Scan for the cell matching the given text and deliver its [X, Y] coordinate at center. 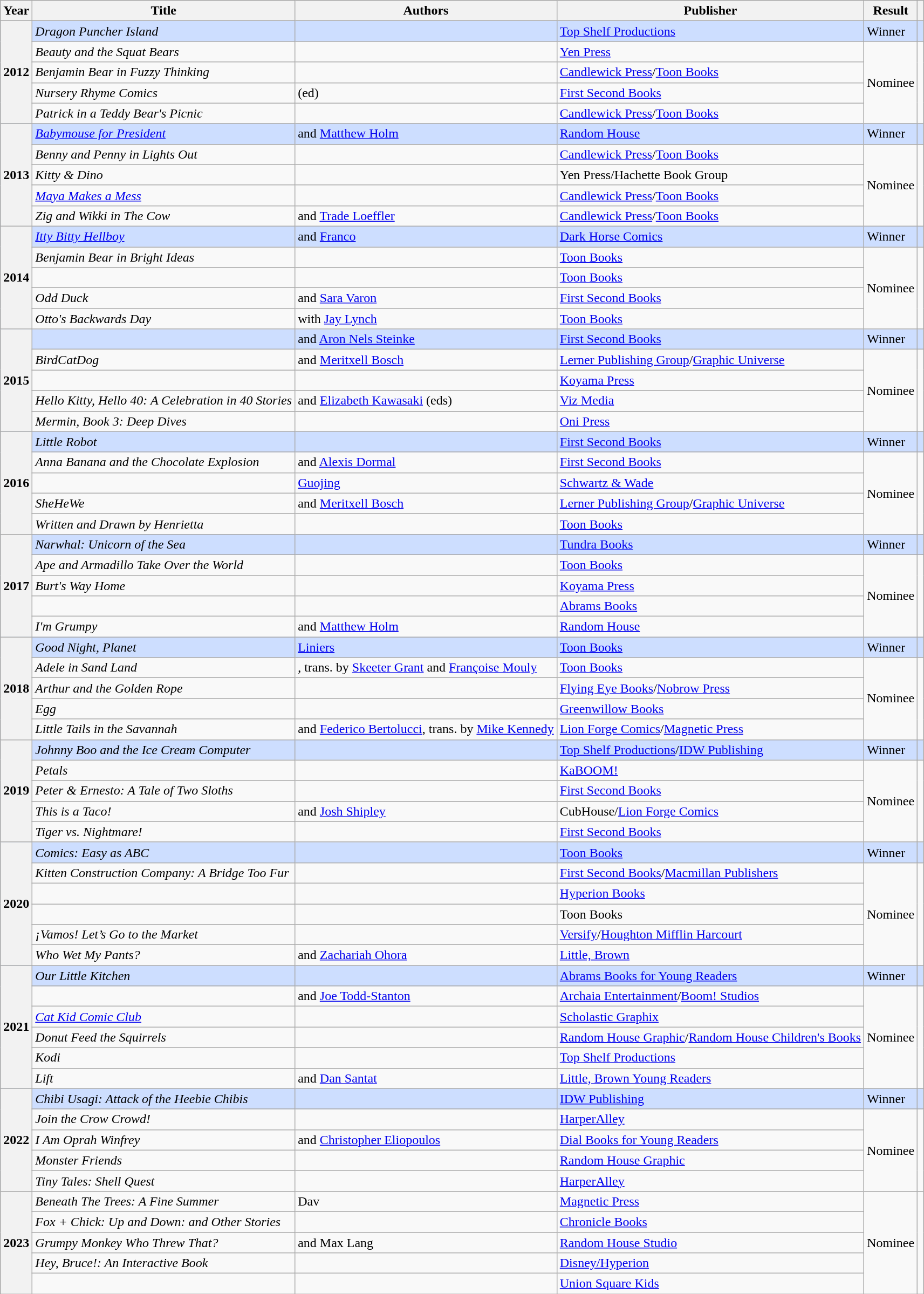
Petals [164, 770]
and Josh Shipley [426, 811]
and Aron Nels Steinke [426, 339]
I'm Grumpy [164, 627]
2018 [16, 688]
2020 [16, 903]
Yen Press/Hachette Book Group [710, 175]
(ed) [426, 93]
Kodi [164, 1058]
Magnetic Press [710, 1201]
Good Night, Planet [164, 647]
Nursery Rhyme Comics [164, 93]
Chronicle Books [710, 1222]
2015 [16, 380]
and Federico Bertolucci, trans. by Mike Kennedy [426, 729]
Grumpy Monkey Who Threw That? [164, 1242]
Monster Friends [164, 1160]
Random House Graphic/Random House Children's Books [710, 1037]
and Zachariah Ohora [426, 955]
Beauty and the Squat Bears [164, 52]
Tiger vs. Nightmare! [164, 832]
Itty Bitty Hellboy [164, 236]
Written and Drawn by Henrietta [164, 524]
2013 [16, 175]
IDW Publishing [710, 1099]
Adele in Sand Land [164, 668]
Hey, Bruce!: An Interactive Book [164, 1263]
Little Robot [164, 442]
and Max Lang [426, 1242]
Cat Kid Comic Club [164, 1017]
Flying Eye Books/Nobrow Press [710, 688]
2016 [16, 483]
Liniers [426, 647]
Odd Duck [164, 298]
Join the Crow Crowd! [164, 1119]
2023 [16, 1242]
Johnny Boo and the Ice Cream Computer [164, 750]
Result [891, 11]
2022 [16, 1140]
Tundra Books [710, 544]
Fox + Chick: Up and Down: and Other Stories [164, 1222]
and Christopher Eliopoulos [426, 1140]
KaBOOM! [710, 770]
Dav [426, 1201]
Archaia Entertainment/Boom! Studios [710, 996]
Dial Books for Young Readers [710, 1140]
Abrams Books for Young Readers [710, 976]
Dark Horse Comics [710, 236]
Otto's Backwards Day [164, 319]
Random House Studio [710, 1242]
¡Vamos! Let’s Go to the Market [164, 935]
Yen Press [710, 52]
and Sara Varon [426, 298]
Schwartz & Wade [710, 483]
Benny and Penny in Lights Out [164, 154]
Comics: Easy as ABC [164, 852]
Kitten Construction Company: A Bridge Too Fur [164, 873]
Little, Brown Young Readers [710, 1078]
Title [164, 11]
Anna Banana and the Chocolate Explosion [164, 462]
Union Square Kids [710, 1284]
Babymouse for President [164, 134]
Abrams Books [710, 606]
and Elizabeth Kawasaki (eds) [426, 401]
Guojing [426, 483]
Donut Feed the Squirrels [164, 1037]
First Second Books/Macmillan Publishers [710, 873]
BirdCatDog [164, 360]
Egg [164, 709]
Oni Press [710, 421]
2017 [16, 585]
Disney/Hyperion [710, 1263]
Dragon Puncher Island [164, 31]
Hyperion Books [710, 893]
Benjamin Bear in Bright Ideas [164, 257]
Random House Graphic [710, 1160]
Mermin, Book 3: Deep Dives [164, 421]
Zig and Wikki in The Cow [164, 216]
Who Wet My Pants? [164, 955]
Peter & Ernesto: A Tale of Two Sloths [164, 791]
, trans. by Skeeter Grant and Françoise Mouly [426, 668]
Authors [426, 11]
Viz Media [710, 401]
Lion Forge Comics/Magnetic Press [710, 729]
and Joe Todd-Stanton [426, 996]
2012 [16, 72]
I Am Oprah Winfrey [164, 1140]
Little Tails in the Savannah [164, 729]
Burt's Way Home [164, 585]
2014 [16, 277]
Benjamin Bear in Fuzzy Thinking [164, 72]
SheHeWe [164, 503]
Scholastic Graphix [710, 1017]
Little, Brown [710, 955]
Ape and Armadillo Take Over the World [164, 565]
Maya Makes a Mess [164, 195]
Versify/Houghton Mifflin Harcourt [710, 935]
Arthur and the Golden Rope [164, 688]
Top Shelf Productions/IDW Publishing [710, 750]
Kitty & Dino [164, 175]
and Trade Loeffler [426, 216]
Chibi Usagi: Attack of the Heebie Chibis [164, 1099]
Publisher [710, 11]
Tiny Tales: Shell Quest [164, 1181]
2019 [16, 791]
CubHouse/Lion Forge Comics [710, 811]
and Alexis Dormal [426, 462]
Our Little Kitchen [164, 976]
Year [16, 11]
Beneath The Trees: A Fine Summer [164, 1201]
2021 [16, 1027]
with Jay Lynch [426, 319]
This is a Taco! [164, 811]
Greenwillow Books [710, 709]
Lift [164, 1078]
and Franco [426, 236]
Patrick in a Teddy Bear's Picnic [164, 113]
Narwhal: Unicorn of the Sea [164, 544]
and Dan Santat [426, 1078]
Hello Kitty, Hello 40: A Celebration in 40 Stories [164, 401]
